Provide the (X, Y) coordinate of the cell's center where the given text is located.  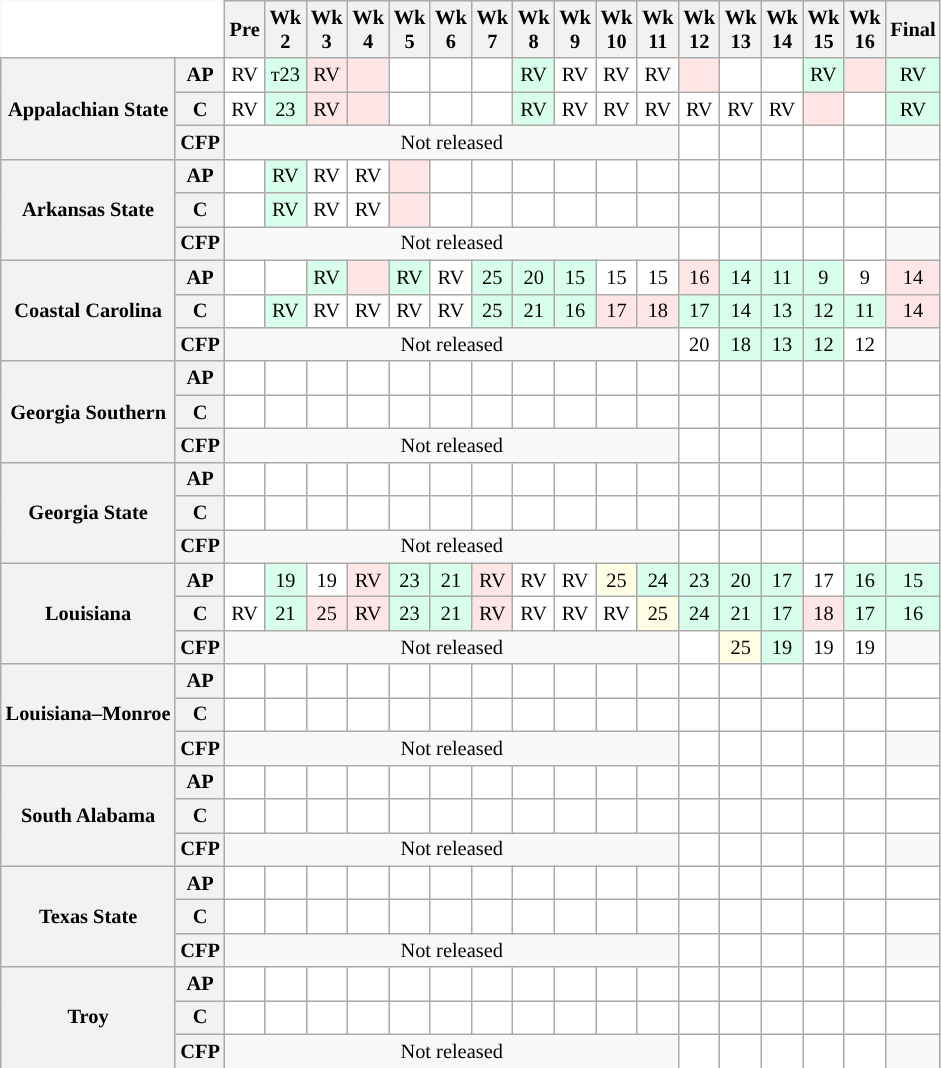
Georgia State (88, 512)
Louisiana (88, 614)
Wk11 (658, 29)
Wk3 (326, 29)
Wk10 (616, 29)
Texas State (88, 916)
Coastal Carolina (88, 310)
Pre (245, 29)
Wk15 (824, 29)
Wk9 (574, 29)
Wk4 (368, 29)
South Alabama (88, 816)
Troy (88, 1018)
Wk13 (740, 29)
Final (912, 29)
Arkansas State (88, 210)
Wk14 (782, 29)
Wk8 (534, 29)
Appalachian State (88, 108)
Wk6 (450, 29)
Wk16 (864, 29)
т23 (286, 75)
Wk5 (410, 29)
Wk2 (286, 29)
Wk7 (492, 29)
Georgia Southern (88, 412)
Wk12 (700, 29)
Louisiana–Monroe (88, 714)
